Search for the cell housing the specified text and yield its [X, Y] center coordinate. 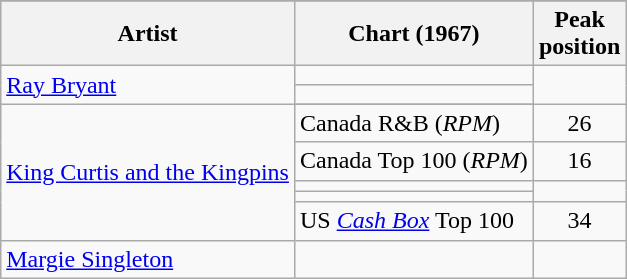
34 [579, 221]
16 [579, 161]
Artist [148, 34]
Margie Singleton [148, 259]
Canada R&B (RPM) [414, 123]
US Cash Box Top 100 [414, 221]
Chart (1967) [414, 34]
26 [579, 123]
Ray Bryant [148, 85]
Canada Top 100 (RPM) [414, 161]
King Curtis and the Kingpins [148, 172]
Peakposition [579, 34]
